Detect which cell encompasses the target text, then output its (X, Y) center coordinate. 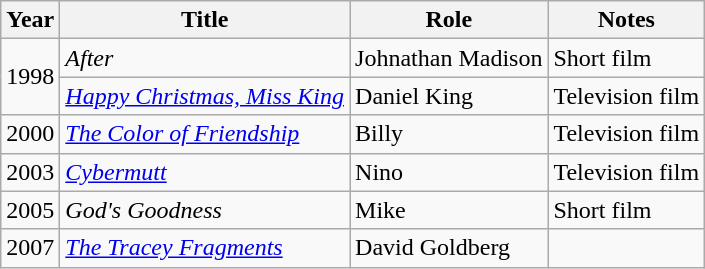
The Tracey Fragments (205, 248)
The Color of Friendship (205, 134)
2007 (30, 248)
Cybermutt (205, 172)
Year (30, 20)
Notes (626, 20)
2000 (30, 134)
Daniel King (449, 96)
Role (449, 20)
Happy Christmas, Miss King (205, 96)
1998 (30, 77)
Johnathan Madison (449, 58)
After (205, 58)
Billy (449, 134)
David Goldberg (449, 248)
Title (205, 20)
God's Goodness (205, 210)
2005 (30, 210)
Mike (449, 210)
Nino (449, 172)
2003 (30, 172)
